Output the [x, y] coordinate of the center of the cell containing the given text.  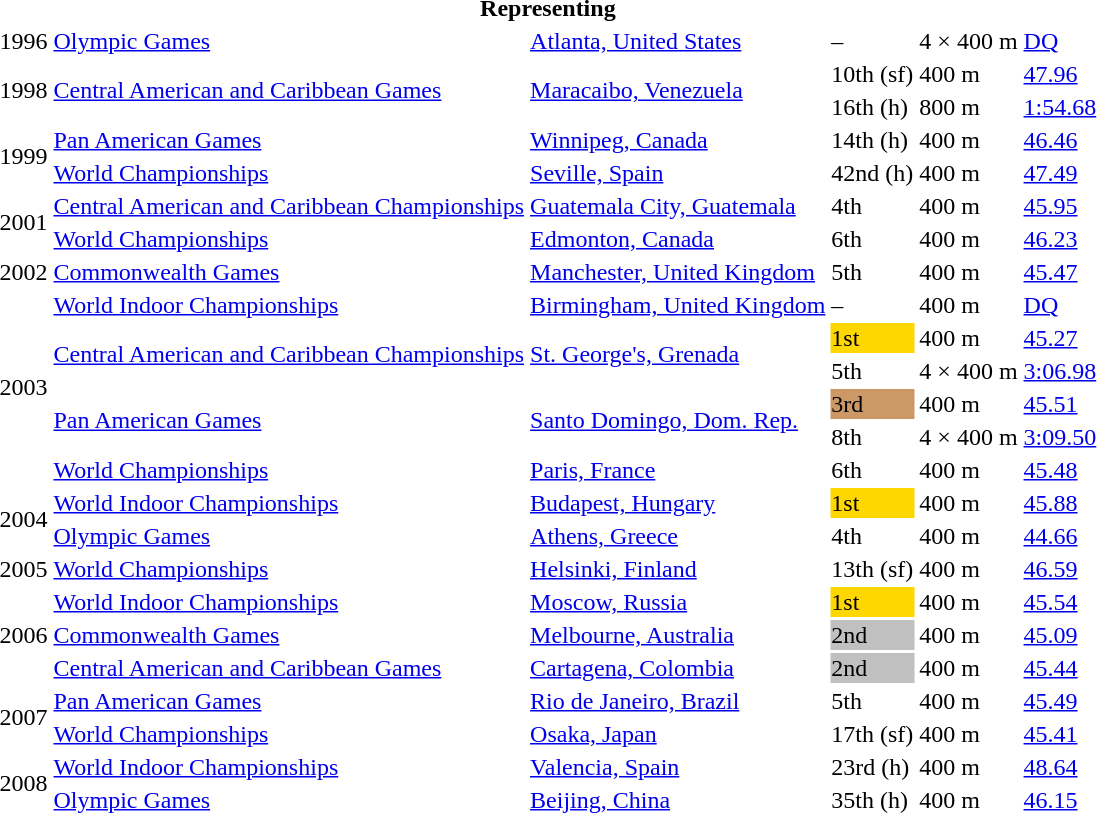
Valencia, Spain [678, 767]
Guatemala City, Guatemala [678, 206]
800 m [968, 107]
42nd (h) [872, 173]
Birmingham, United Kingdom [678, 305]
Osaka, Japan [678, 734]
Rio de Janeiro, Brazil [678, 701]
St. George's, Grenada [678, 354]
3rd [872, 404]
Seville, Spain [678, 173]
Athens, Greece [678, 536]
Cartagena, Colombia [678, 668]
Helsinki, Finland [678, 569]
Atlanta, United States [678, 41]
10th (sf) [872, 74]
Moscow, Russia [678, 602]
Santo Domingo, Dom. Rep. [678, 420]
8th [872, 437]
16th (h) [872, 107]
Manchester, United Kingdom [678, 272]
Maracaibo, Venezuela [678, 90]
Winnipeg, Canada [678, 140]
13th (sf) [872, 569]
Melbourne, Australia [678, 635]
Edmonton, Canada [678, 239]
17th (sf) [872, 734]
Paris, France [678, 470]
14th (h) [872, 140]
23rd (h) [872, 767]
Budapest, Hungary [678, 503]
